Scan for the cell matching the given text and deliver its (X, Y) coordinate at center. 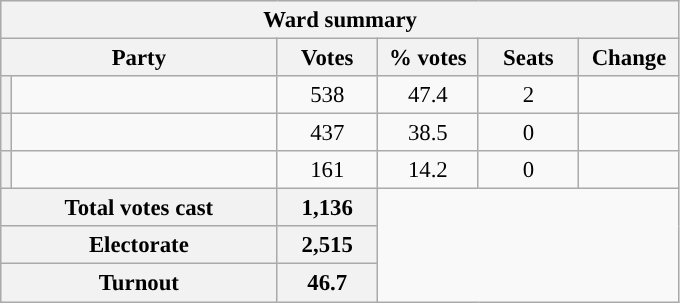
437 (328, 133)
538 (328, 95)
Seats (528, 58)
Turnout (139, 283)
47.4 (428, 95)
14.2 (428, 170)
Change (630, 58)
Party (139, 58)
38.5 (428, 133)
46.7 (328, 283)
Ward summary (340, 20)
1,136 (328, 208)
2,515 (328, 245)
161 (328, 170)
Electorate (139, 245)
Total votes cast (139, 208)
% votes (428, 58)
2 (528, 95)
Votes (328, 58)
